From the cell containing the given text, extract its center point as (x, y) coordinate. 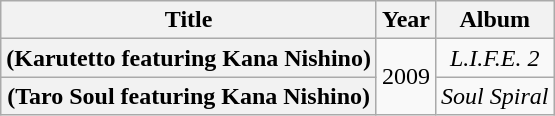
Album (495, 20)
Title (189, 20)
(Taro Soul featuring Kana Nishino) (189, 96)
Soul Spiral (495, 96)
(Karutetto featuring Kana Nishino) (189, 58)
L.I.F.E. 2 (495, 58)
Year (406, 20)
2009 (406, 77)
